Extract the (X, Y) coordinate from the center of the cell holding the provided text.  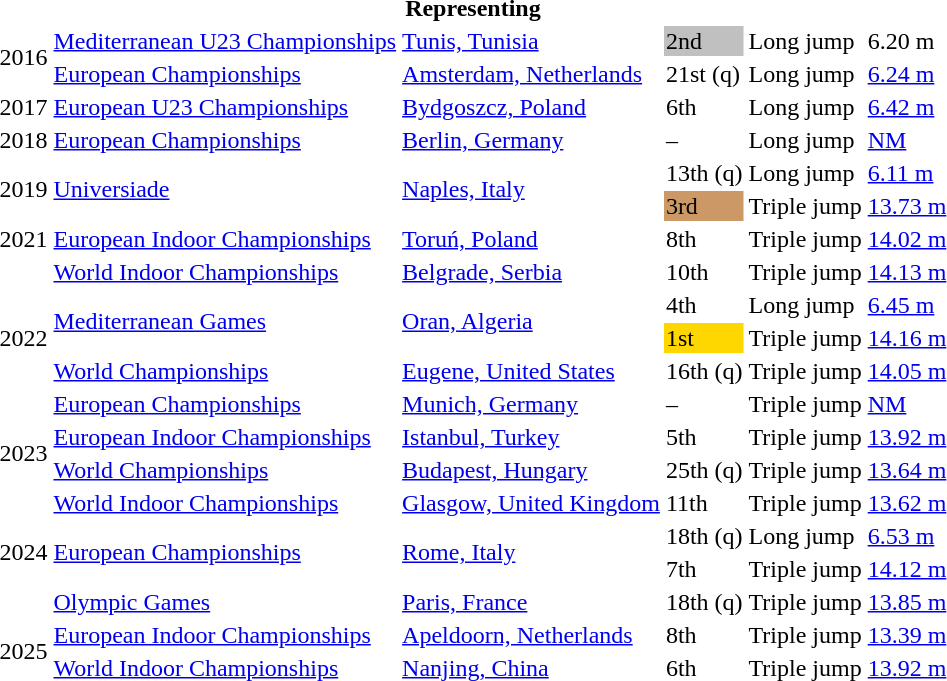
25th (q) (704, 470)
Apeldoorn, Netherlands (532, 635)
Mediterranean U23 Championships (225, 41)
Tunis, Tunisia (532, 41)
Bydgoszcz, Poland (532, 107)
3rd (704, 206)
Toruń, Poland (532, 239)
4th (704, 305)
5th (704, 437)
7th (704, 569)
2nd (704, 41)
Oran, Algeria (532, 322)
11th (704, 503)
1st (704, 338)
Olympic Games (225, 602)
European U23 Championships (225, 107)
Istanbul, Turkey (532, 437)
Berlin, Germany (532, 140)
Mediterranean Games (225, 322)
6th (704, 107)
21st (q) (704, 74)
16th (q) (704, 371)
13th (q) (704, 173)
Eugene, United States (532, 371)
Universiade (225, 190)
Naples, Italy (532, 190)
Rome, Italy (532, 552)
Munich, Germany (532, 404)
Belgrade, Serbia (532, 272)
Amsterdam, Netherlands (532, 74)
10th (704, 272)
Budapest, Hungary (532, 470)
Glasgow, United Kingdom (532, 503)
Paris, France (532, 602)
